Provide the [x, y] coordinate of the cell's center where the given text is located.  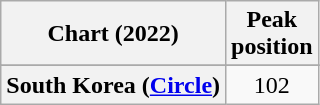
Peakposition [272, 34]
South Korea (Circle) [114, 85]
Chart (2022) [114, 34]
102 [272, 85]
